Find where the given text appears and provide that cell's center as [x, y] coordinate. 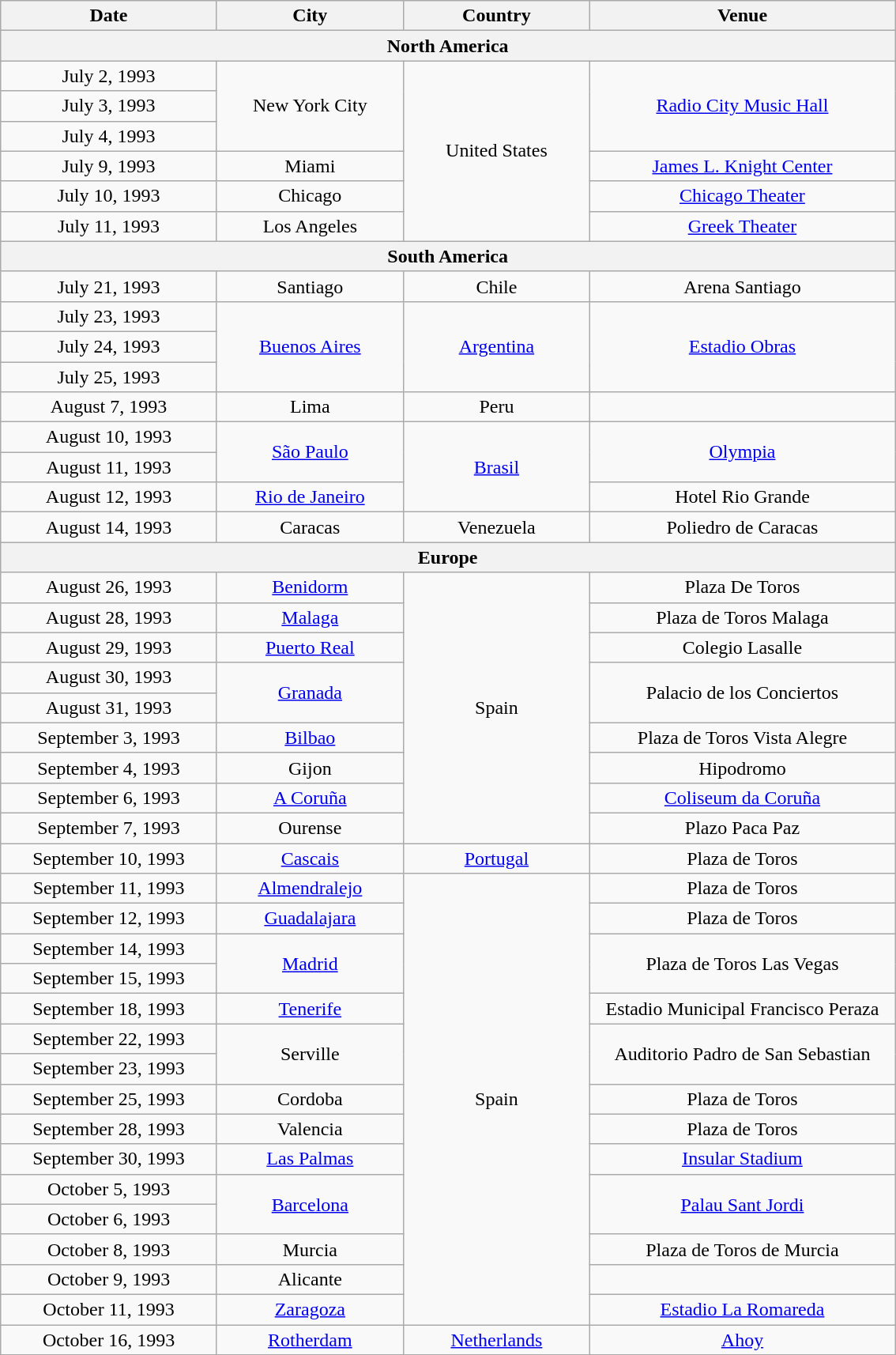
Plaza de Toros de Murcia [742, 1249]
Caracas [310, 527]
Guadalajara [310, 919]
Malaga [310, 617]
September 30, 1993 [109, 1159]
Brasil [496, 467]
August 28, 1993 [109, 617]
Peru [496, 407]
Puerto Real [310, 647]
Poliedro de Caracas [742, 527]
North America [448, 46]
October 11, 1993 [109, 1309]
August 10, 1993 [109, 437]
July 3, 1993 [109, 106]
Plaza de Toros Malaga [742, 617]
Benidorm [310, 587]
James L. Knight Center [742, 166]
August 12, 1993 [109, 497]
Barcelona [310, 1204]
August 11, 1993 [109, 467]
Rio de Janeiro [310, 497]
August 14, 1993 [109, 527]
Miami [310, 166]
September 23, 1993 [109, 1069]
July 21, 1993 [109, 286]
Ahoy [742, 1340]
July 10, 1993 [109, 196]
July 9, 1993 [109, 166]
Lima [310, 407]
Palacio de los Conciertos [742, 693]
Insular Stadium [742, 1159]
September 7, 1993 [109, 828]
Hotel Rio Grande [742, 497]
Plaza De Toros [742, 587]
Granada [310, 693]
Plaza de Toros Las Vegas [742, 964]
Tenerife [310, 1009]
August 30, 1993 [109, 677]
Palau Sant Jordi [742, 1204]
September 15, 1993 [109, 979]
Argentina [496, 346]
September 25, 1993 [109, 1099]
September 3, 1993 [109, 738]
October 5, 1993 [109, 1189]
October 16, 1993 [109, 1340]
Cordoba [310, 1099]
September 6, 1993 [109, 798]
September 22, 1993 [109, 1039]
July 23, 1993 [109, 316]
September 28, 1993 [109, 1129]
Santiago [310, 286]
Auditorio Padro de San Sebastian [742, 1054]
Murcia [310, 1249]
São Paulo [310, 452]
Chicago [310, 196]
Gijon [310, 768]
Europe [448, 557]
September 4, 1993 [109, 768]
July 2, 1993 [109, 76]
Cascais [310, 858]
South America [448, 256]
Ourense [310, 828]
Netherlands [496, 1340]
Radio City Music Hall [742, 106]
September 18, 1993 [109, 1009]
Bilbao [310, 738]
Venezuela [496, 527]
Olympia [742, 452]
August 7, 1993 [109, 407]
Plazo Paca Paz [742, 828]
August 26, 1993 [109, 587]
City [310, 16]
Serville [310, 1054]
Plaza de Toros Vista Alegre [742, 738]
Madrid [310, 964]
Chile [496, 286]
July 4, 1993 [109, 136]
September 14, 1993 [109, 949]
September 12, 1993 [109, 919]
Estadio Obras [742, 346]
Estadio Municipal Francisco Peraza [742, 1009]
Chicago Theater [742, 196]
Country [496, 16]
August 31, 1993 [109, 708]
September 11, 1993 [109, 889]
Valencia [310, 1129]
July 11, 1993 [109, 226]
October 6, 1993 [109, 1219]
Rotherdam [310, 1340]
October 9, 1993 [109, 1279]
Colegio Lasalle [742, 647]
Los Angeles [310, 226]
October 8, 1993 [109, 1249]
A Coruña [310, 798]
Arena Santiago [742, 286]
Portugal [496, 858]
August 29, 1993 [109, 647]
Las Palmas [310, 1159]
Zaragoza [310, 1309]
September 10, 1993 [109, 858]
Coliseum da Coruña [742, 798]
Estadio La Romareda [742, 1309]
Venue [742, 16]
Hipodromo [742, 768]
Greek Theater [742, 226]
United States [496, 151]
Almendralejo [310, 889]
July 24, 1993 [109, 346]
July 25, 1993 [109, 377]
Date [109, 16]
Alicante [310, 1279]
New York City [310, 106]
Buenos Aires [310, 346]
